For the text-containing cell, return its midpoint in [x, y] coordinate format. 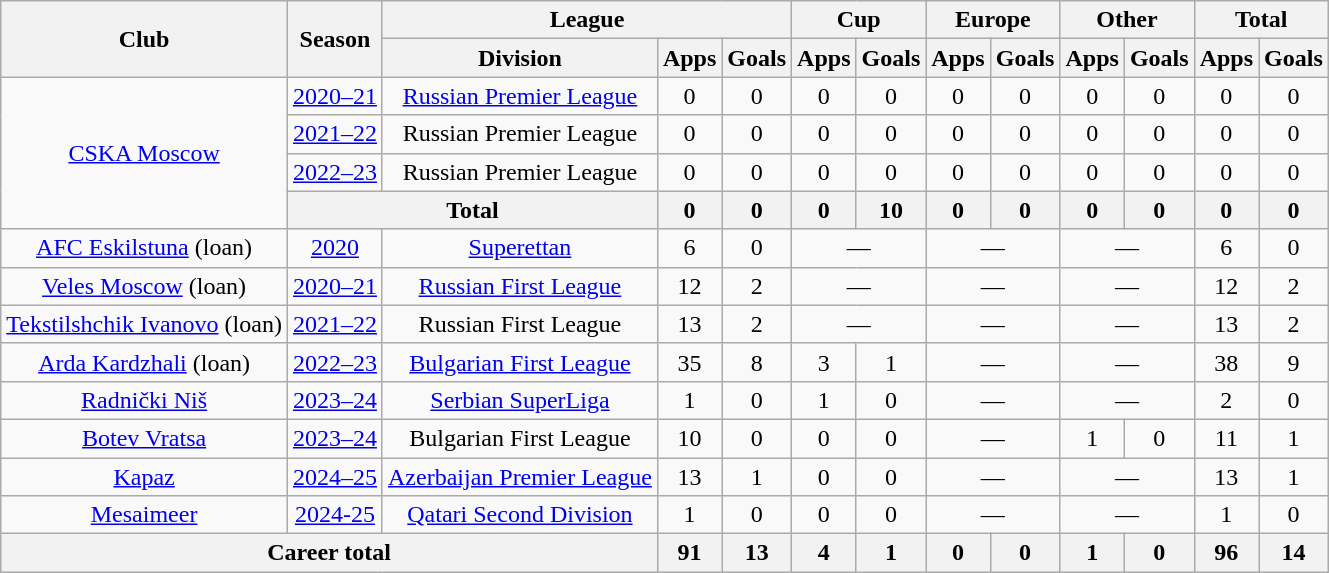
8 [757, 362]
Qatari Second Division [520, 515]
CSKA Moscow [144, 153]
Azerbaijan Premier League [520, 477]
91 [689, 553]
Kapaz [144, 477]
Veles Moscow (loan) [144, 286]
Arda Kardzhali (loan) [144, 362]
2024-25 [334, 515]
14 [1294, 553]
League [586, 20]
96 [1226, 553]
3 [824, 362]
11 [1226, 438]
Mesaimeer [144, 515]
Tekstilshchik Ivanovo (loan) [144, 324]
2024–25 [334, 477]
AFC Eskilstuna (loan) [144, 248]
9 [1294, 362]
Radnički Niš [144, 400]
Division [520, 58]
Other [1127, 20]
Superettan [520, 248]
2020 [334, 248]
Cup [859, 20]
Club [144, 39]
Career total [330, 553]
38 [1226, 362]
Europe [993, 20]
Botev Vratsa [144, 438]
35 [689, 362]
Serbian SuperLiga [520, 400]
4 [824, 553]
Season [334, 39]
